Search for the cell housing the specified text and yield its [x, y] center coordinate. 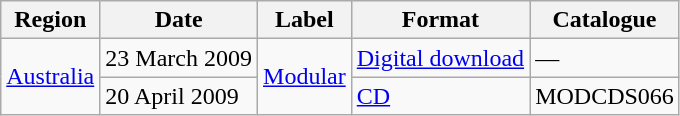
Catalogue [605, 20]
Label [305, 20]
CD [440, 96]
20 April 2009 [179, 96]
23 March 2009 [179, 58]
Region [50, 20]
— [605, 58]
Australia [50, 77]
Format [440, 20]
Date [179, 20]
MODCDS066 [605, 96]
Digital download [440, 58]
Modular [305, 77]
